For the text-containing cell, return its midpoint in [X, Y] coordinate format. 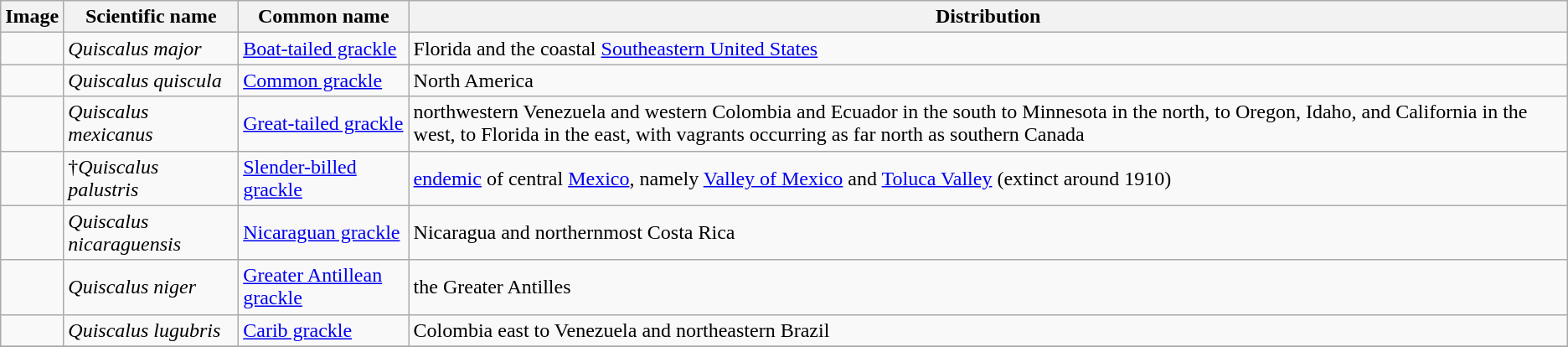
Common grackle [323, 80]
Nicaragua and northernmost Costa Rica [988, 233]
Nicaraguan grackle [323, 233]
the Greater Antilles [988, 287]
Distribution [988, 17]
Florida and the coastal Southeastern United States [988, 49]
†Quiscalus palustris [151, 178]
Colombia east to Venezuela and northeastern Brazil [988, 330]
Greater Antillean grackle [323, 287]
Quiscalus nicaraguensis [151, 233]
Slender-billed grackle [323, 178]
Scientific name [151, 17]
Quiscalus quiscula [151, 80]
endemic of central Mexico, namely Valley of Mexico and Toluca Valley (extinct around 1910) [988, 178]
Great-tailed grackle [323, 124]
Common name [323, 17]
Quiscalus niger [151, 287]
North America [988, 80]
Quiscalus mexicanus [151, 124]
Image [32, 17]
Quiscalus major [151, 49]
Boat-tailed grackle [323, 49]
Quiscalus lugubris [151, 330]
Carib grackle [323, 330]
